Output the (x, y) coordinate of the center of the cell containing the given text.  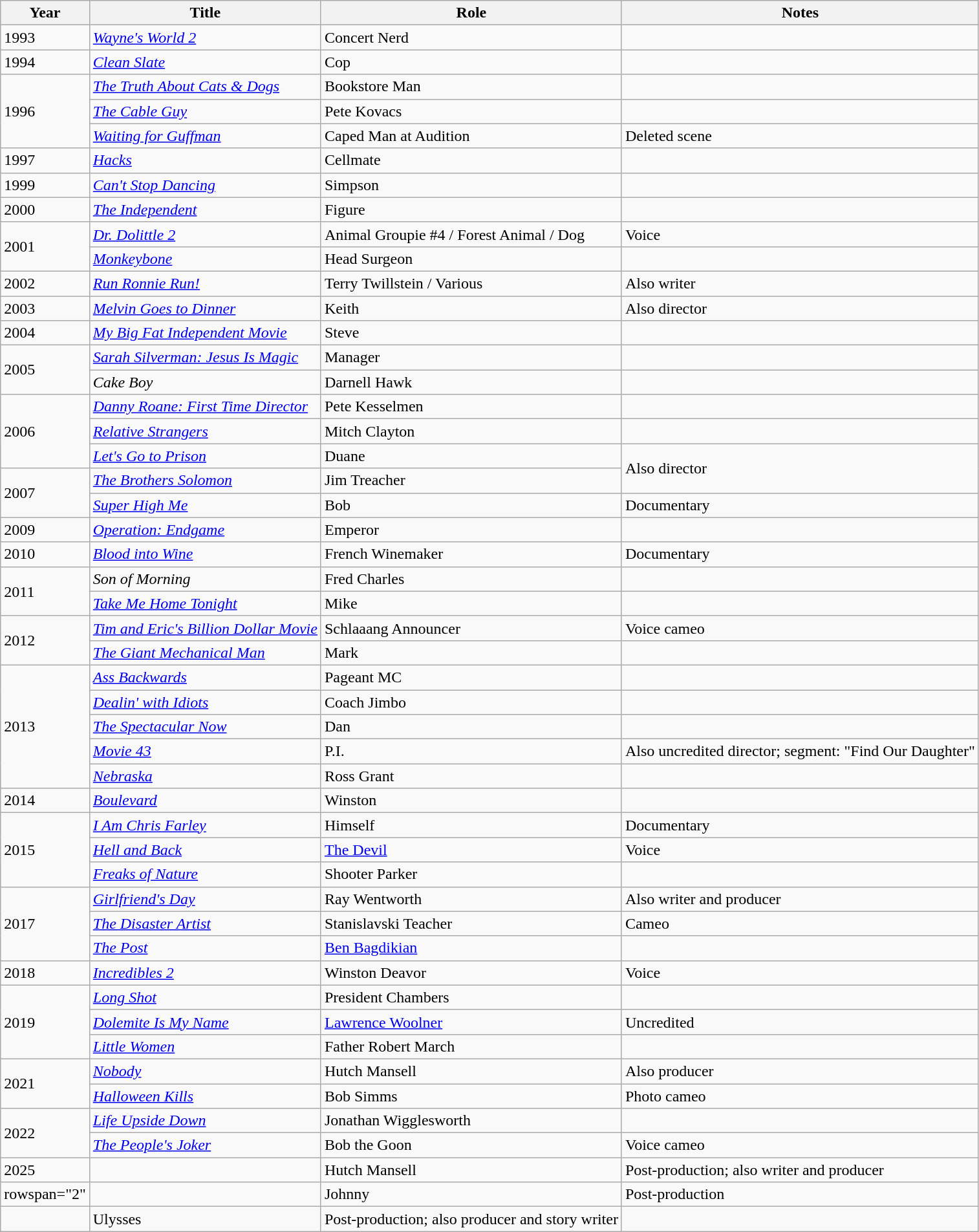
Operation: Endgame (205, 530)
Pete Kesselmen (471, 407)
Super High Me (205, 505)
2013 (45, 726)
Post-production; also producer and story writer (471, 1219)
Bookstore Man (471, 87)
Role (471, 13)
Danny Roane: First Time Director (205, 407)
Cake Boy (205, 382)
Nebraska (205, 776)
Wayne's World 2 (205, 38)
Also writer (800, 283)
Simpson (471, 185)
Duane (471, 456)
The Truth About Cats & Dogs (205, 87)
Mitch Clayton (471, 431)
Notes (800, 13)
Deleted scene (800, 136)
Jim Treacher (471, 481)
Bob the Goon (471, 1145)
Blood into Wine (205, 554)
Melvin Goes to Dinner (205, 308)
Cop (471, 62)
Winston (471, 801)
Fred Charles (471, 579)
2025 (45, 1170)
The Independent (205, 210)
The Devil (471, 850)
Monkeybone (205, 259)
Hacks (205, 160)
Cellmate (471, 160)
2007 (45, 493)
Also uncredited director; segment: "Find Our Daughter" (800, 751)
Ben Bagdikian (471, 948)
2001 (45, 246)
2017 (45, 924)
Long Shot (205, 997)
President Chambers (471, 997)
Relative Strangers (205, 431)
2019 (45, 1022)
Johnny (471, 1194)
2005 (45, 370)
Jonathan Wigglesworth (471, 1121)
Can't Stop Dancing (205, 185)
Bob (471, 505)
Shooter Parker (471, 874)
Girlfriend's Day (205, 899)
Post-production (800, 1194)
Sarah Silverman: Jesus Is Magic (205, 358)
Title (205, 13)
Emperor (471, 530)
Schlaaang Announcer (471, 628)
Photo cameo (800, 1096)
Son of Morning (205, 579)
Mark (471, 653)
Steve (471, 333)
Cameo (800, 924)
2021 (45, 1083)
Caped Man at Audition (471, 136)
Hell and Back (205, 850)
Halloween Kills (205, 1096)
Ross Grant (471, 776)
Also producer (800, 1071)
Life Upside Down (205, 1121)
Dealin' with Idiots (205, 702)
rowspan="2" (45, 1194)
The Giant Mechanical Man (205, 653)
Himself (471, 825)
2000 (45, 210)
Dan (471, 727)
1996 (45, 111)
Dolemite Is My Name (205, 1022)
Lawrence Woolner (471, 1022)
Keith (471, 308)
Nobody (205, 1071)
Animal Groupie #4 / Forest Animal / Dog (471, 234)
Freaks of Nature (205, 874)
Waiting for Guffman (205, 136)
Concert Nerd (471, 38)
P.I. (471, 751)
Little Women (205, 1046)
Incredibles 2 (205, 973)
Ray Wentworth (471, 899)
The Spectacular Now (205, 727)
The Brothers Solomon (205, 481)
Winston Deavor (471, 973)
Darnell Hawk (471, 382)
Head Surgeon (471, 259)
2018 (45, 973)
Pageant MC (471, 677)
The Post (205, 948)
2012 (45, 640)
Father Robert March (471, 1046)
Figure (471, 210)
Ass Backwards (205, 677)
2002 (45, 283)
Manager (471, 358)
Year (45, 13)
Movie 43 (205, 751)
Pete Kovacs (471, 111)
Stanislavski Teacher (471, 924)
1993 (45, 38)
Run Ronnie Run! (205, 283)
2010 (45, 554)
2004 (45, 333)
2014 (45, 801)
French Winemaker (471, 554)
My Big Fat Independent Movie (205, 333)
2006 (45, 431)
Dr. Dolittle 2 (205, 234)
Tim and Eric's Billion Dollar Movie (205, 628)
Bob Simms (471, 1096)
1999 (45, 185)
Ulysses (205, 1219)
2015 (45, 850)
Terry Twillstein / Various (471, 283)
Also writer and producer (800, 899)
Post-production; also writer and producer (800, 1170)
1994 (45, 62)
Let's Go to Prison (205, 456)
Uncredited (800, 1022)
The People's Joker (205, 1145)
The Cable Guy (205, 111)
I Am Chris Farley (205, 825)
The Disaster Artist (205, 924)
Take Me Home Tonight (205, 603)
2003 (45, 308)
1997 (45, 160)
2011 (45, 591)
Boulevard (205, 801)
2009 (45, 530)
2022 (45, 1133)
Mike (471, 603)
Coach Jimbo (471, 702)
Clean Slate (205, 62)
